Return [X, Y] of the center of cell containing provided text 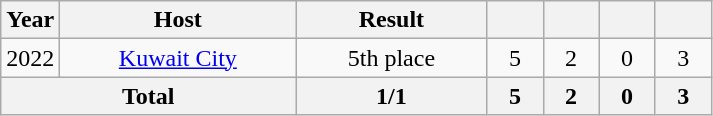
5th place [392, 58]
1/1 [392, 96]
Host [178, 20]
Year [30, 20]
Result [392, 20]
Kuwait City [178, 58]
2022 [30, 58]
Total [148, 96]
